Return the [x, y] coordinate for the center point of the cell that contains the specified text.  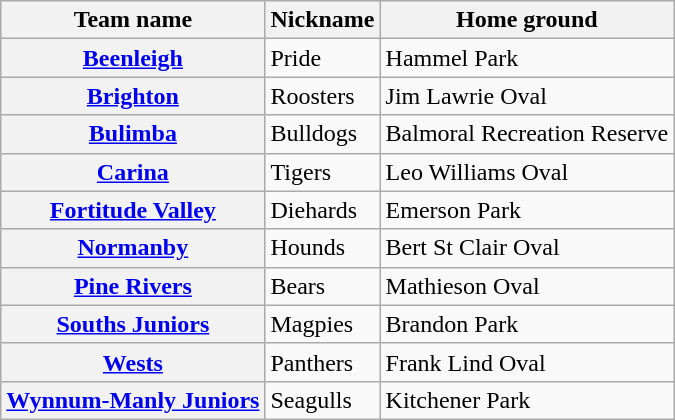
Bulimba [133, 134]
Carina [133, 172]
Tigers [322, 172]
Normanby [133, 248]
Bears [322, 286]
Souths Juniors [133, 324]
Pride [322, 58]
Hammel Park [527, 58]
Magpies [322, 324]
Team name [133, 20]
Wests [133, 362]
Kitchener Park [527, 400]
Fortitude Valley [133, 210]
Pine Rivers [133, 286]
Diehards [322, 210]
Leo Williams Oval [527, 172]
Emerson Park [527, 210]
Brighton [133, 96]
Beenleigh [133, 58]
Hounds [322, 248]
Mathieson Oval [527, 286]
Seagulls [322, 400]
Home ground [527, 20]
Jim Lawrie Oval [527, 96]
Roosters [322, 96]
Wynnum-Manly Juniors [133, 400]
Bulldogs [322, 134]
Nickname [322, 20]
Frank Lind Oval [527, 362]
Bert St Clair Oval [527, 248]
Brandon Park [527, 324]
Balmoral Recreation Reserve [527, 134]
Panthers [322, 362]
